Extract the (x, y) coordinate from the center of the cell holding the provided text.  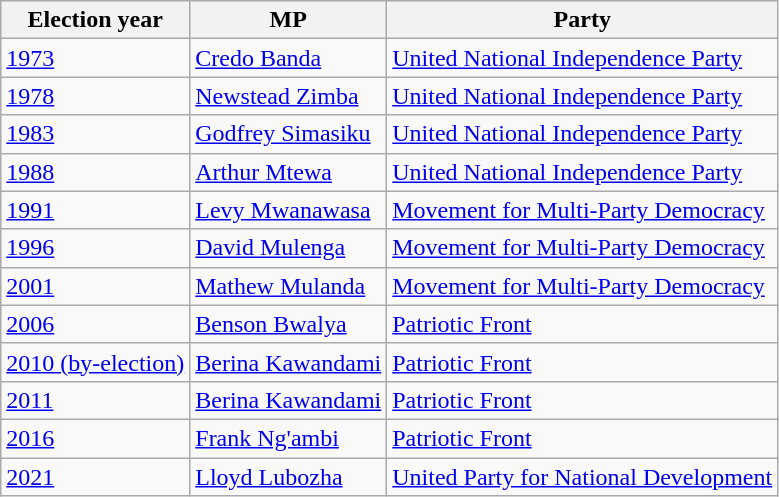
2006 (96, 324)
Newstead Zimba (288, 96)
Lloyd Lubozha (288, 477)
Benson Bwalya (288, 324)
2010 (by-election) (96, 362)
Frank Ng'ambi (288, 438)
1996 (96, 248)
Godfrey Simasiku (288, 134)
1988 (96, 172)
1991 (96, 210)
Party (582, 20)
Mathew Mulanda (288, 286)
United Party for National Development (582, 477)
2011 (96, 400)
Levy Mwanawasa (288, 210)
1983 (96, 134)
MP (288, 20)
1973 (96, 58)
Credo Banda (288, 58)
2016 (96, 438)
1978 (96, 96)
Arthur Mtewa (288, 172)
2001 (96, 286)
David Mulenga (288, 248)
Election year (96, 20)
2021 (96, 477)
